Output the (x, y) coordinate of the center of the cell containing the given text.  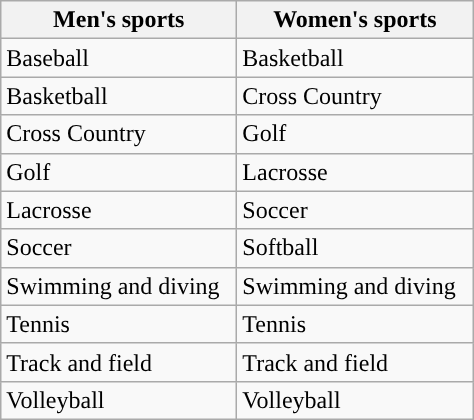
Men's sports (119, 20)
Women's sports (355, 20)
Softball (355, 248)
Baseball (119, 58)
